For the text-containing cell, return its midpoint in (x, y) coordinate format. 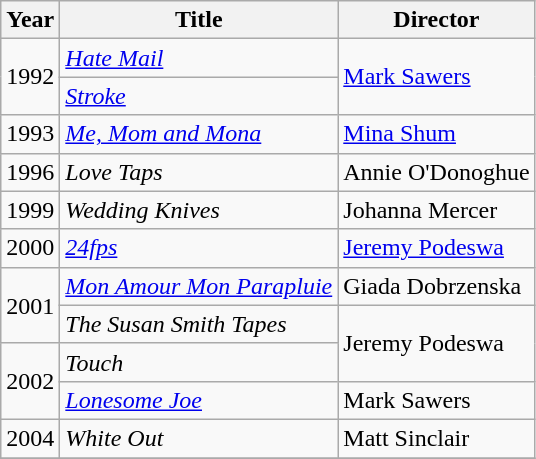
1993 (30, 134)
Touch (199, 362)
Johanna Mercer (436, 210)
Hate Mail (199, 58)
24fps (199, 248)
2001 (30, 305)
Mon Amour Mon Parapluie (199, 286)
Lonesome Joe (199, 400)
The Susan Smith Tapes (199, 324)
1996 (30, 172)
White Out (199, 438)
Annie O'Donoghue (436, 172)
Giada Dobrzenska (436, 286)
Matt Sinclair (436, 438)
Year (30, 20)
Me, Mom and Mona (199, 134)
Stroke (199, 96)
2002 (30, 381)
Mina Shum (436, 134)
1999 (30, 210)
Director (436, 20)
2004 (30, 438)
Title (199, 20)
2000 (30, 248)
Love Taps (199, 172)
1992 (30, 77)
Wedding Knives (199, 210)
